Scan for the cell matching the given text and deliver its (x, y) coordinate at center. 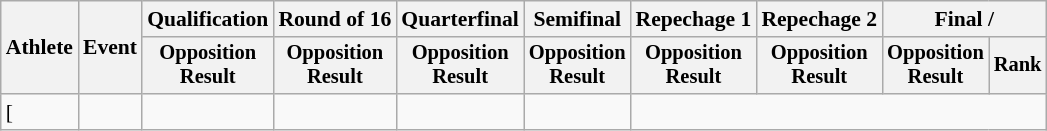
Semifinal (578, 19)
Qualification (208, 19)
Event (110, 48)
Repechage 1 (694, 19)
Round of 16 (334, 19)
Athlete (40, 48)
Rank (1018, 66)
Repechage 2 (819, 19)
[ (40, 112)
Quarterfinal (460, 19)
Final / (964, 19)
